Scan for the cell matching the given text and deliver its (X, Y) coordinate at center. 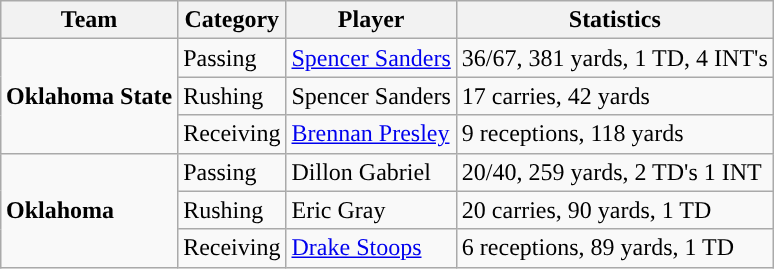
Dillon Gabriel (371, 172)
Statistics (614, 20)
36/67, 381 yards, 1 TD, 4 INT's (614, 58)
20/40, 259 yards, 2 TD's 1 INT (614, 172)
Eric Gray (371, 210)
17 carries, 42 yards (614, 96)
6 receptions, 89 yards, 1 TD (614, 248)
9 receptions, 118 yards (614, 134)
20 carries, 90 yards, 1 TD (614, 210)
Oklahoma State (90, 96)
Team (90, 20)
Player (371, 20)
Oklahoma (90, 210)
Category (232, 20)
Brennan Presley (371, 134)
Drake Stoops (371, 248)
